Determine the (x, y) coordinate at the center of the cell enclosing the given text.  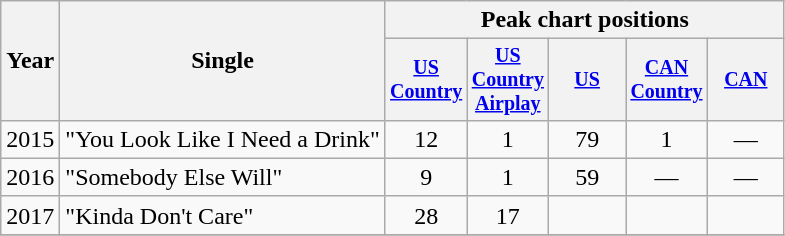
2015 (30, 139)
"Somebody Else Will" (223, 177)
2016 (30, 177)
"You Look Like I Need a Drink" (223, 139)
79 (588, 139)
59 (588, 177)
9 (426, 177)
Peak chart positions (584, 20)
US Country Airplay (508, 80)
US Country (426, 80)
17 (508, 215)
Single (223, 61)
28 (426, 215)
12 (426, 139)
CAN (746, 80)
2017 (30, 215)
CAN Country (667, 80)
"Kinda Don't Care" (223, 215)
Year (30, 61)
US (588, 80)
